Return [x, y] of the center of cell containing provided text 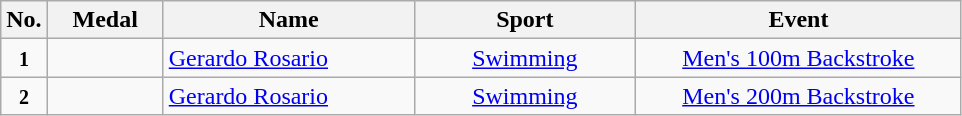
Medal [105, 20]
No. [24, 20]
Name [288, 20]
2 [24, 96]
Men's 200m Backstroke [798, 96]
1 [24, 58]
Men's 100m Backstroke [798, 58]
Event [798, 20]
Sport [524, 20]
